Provide the [X, Y] coordinate of the cell's center where the given text is located.  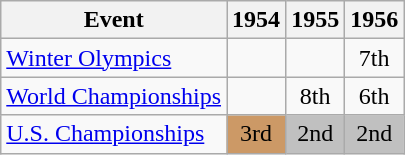
1956 [374, 20]
World Championships [114, 96]
1955 [316, 20]
3rd [256, 134]
Winter Olympics [114, 58]
6th [374, 96]
1954 [256, 20]
8th [316, 96]
Event [114, 20]
U.S. Championships [114, 134]
7th [374, 58]
